From the cell containing the given text, extract its center point as (x, y) coordinate. 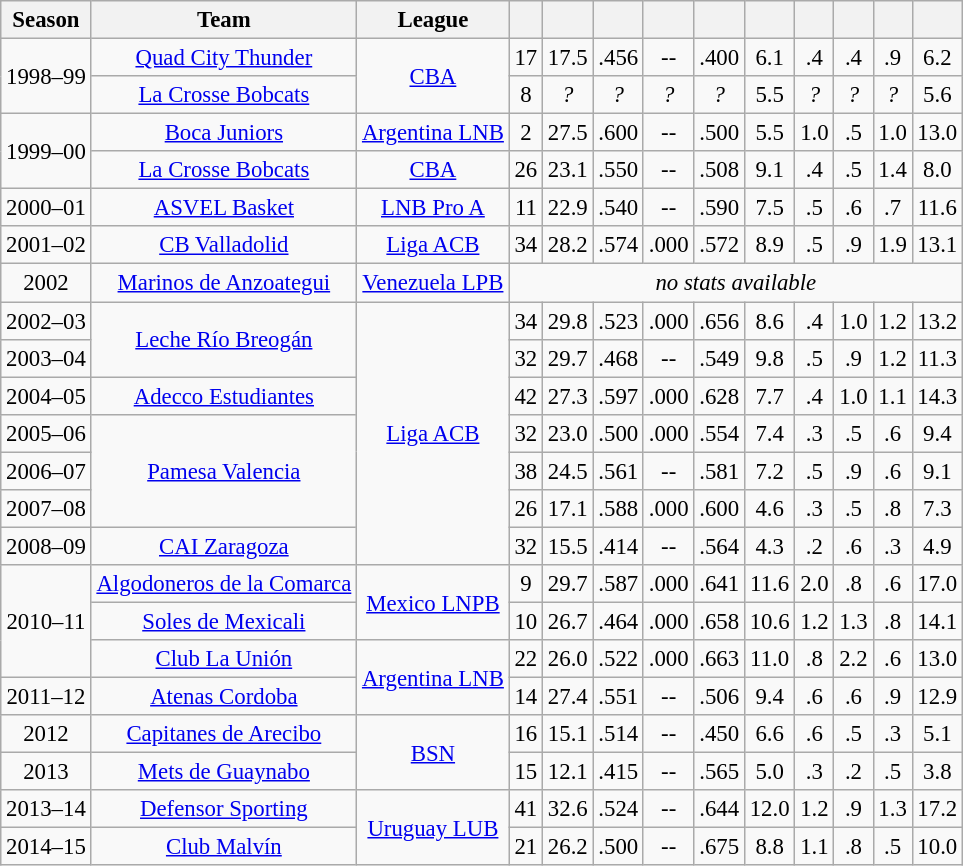
5.0 (769, 772)
7.4 (769, 433)
.565 (719, 772)
11.0 (769, 659)
.506 (719, 697)
no stats available (736, 283)
7.5 (769, 208)
1998–99 (46, 76)
8.9 (769, 245)
.464 (618, 621)
5.6 (937, 95)
17.0 (937, 584)
ASVEL Basket (224, 208)
LNB Pro A (434, 208)
6.6 (769, 734)
27.3 (568, 396)
2010–11 (46, 622)
Atenas Cordoba (224, 697)
Adecco Estudiantes (224, 396)
.675 (719, 847)
21 (526, 847)
42 (526, 396)
2004–05 (46, 396)
Marinos de Anzoategui (224, 283)
17.1 (568, 509)
16 (526, 734)
10.6 (769, 621)
.400 (719, 58)
13.1 (937, 245)
12.1 (568, 772)
.656 (719, 321)
.572 (719, 245)
.574 (618, 245)
4.9 (937, 546)
.663 (719, 659)
9 (526, 584)
2003–04 (46, 358)
26.0 (568, 659)
11 (526, 208)
13.2 (937, 321)
Capitanes de Arecibo (224, 734)
.561 (618, 471)
15.1 (568, 734)
.524 (618, 809)
2002 (46, 283)
.468 (618, 358)
2012 (46, 734)
Mexico LNPB (434, 602)
.628 (719, 396)
.508 (719, 170)
.644 (719, 809)
Mets de Guaynabo (224, 772)
17.5 (568, 58)
Boca Juniors (224, 133)
Leche Río Breogán (224, 340)
4.3 (769, 546)
Club Malvín (224, 847)
2008–09 (46, 546)
3.8 (937, 772)
14.1 (937, 621)
23.1 (568, 170)
Uruguay LUB (434, 828)
.549 (719, 358)
.450 (719, 734)
7.7 (769, 396)
14.3 (937, 396)
4.6 (769, 509)
Venezuela LPB (434, 283)
CAI Zaragoza (224, 546)
6.1 (769, 58)
.522 (618, 659)
41 (526, 809)
2011–12 (46, 697)
.597 (618, 396)
17 (526, 58)
2 (526, 133)
Pamesa Valencia (224, 470)
2000–01 (46, 208)
2013 (46, 772)
7.2 (769, 471)
12.9 (937, 697)
Season (46, 20)
1.9 (892, 245)
Team (224, 20)
32.6 (568, 809)
26.7 (568, 621)
.590 (719, 208)
.641 (719, 584)
Defensor Sporting (224, 809)
.588 (618, 509)
.523 (618, 321)
24.5 (568, 471)
1999–00 (46, 152)
.415 (618, 772)
23.0 (568, 433)
2014–15 (46, 847)
22.9 (568, 208)
.581 (719, 471)
15.5 (568, 546)
2007–08 (46, 509)
9.8 (769, 358)
2.0 (814, 584)
10.0 (937, 847)
29.8 (568, 321)
17.2 (937, 809)
6.2 (937, 58)
BSN (434, 752)
22 (526, 659)
2002–03 (46, 321)
15 (526, 772)
7.3 (937, 509)
.514 (618, 734)
5.1 (937, 734)
1.4 (892, 170)
27.5 (568, 133)
Algodoneros de la Comarca (224, 584)
2005–06 (46, 433)
.540 (618, 208)
.550 (618, 170)
14 (526, 697)
Quad City Thunder (224, 58)
12.0 (769, 809)
8.6 (769, 321)
.658 (719, 621)
Soles de Mexicali (224, 621)
38 (526, 471)
.551 (618, 697)
.587 (618, 584)
Club La Unión (224, 659)
27.4 (568, 697)
.414 (618, 546)
28.2 (568, 245)
.554 (719, 433)
CB Valladolid (224, 245)
8.0 (937, 170)
2013–14 (46, 809)
2006–07 (46, 471)
11.3 (937, 358)
8 (526, 95)
.7 (892, 208)
8.8 (769, 847)
.564 (719, 546)
26.2 (568, 847)
League (434, 20)
2.2 (854, 659)
2001–02 (46, 245)
.456 (618, 58)
10 (526, 621)
